Locate the cell with the specified text and output its (X, Y) center coordinate. 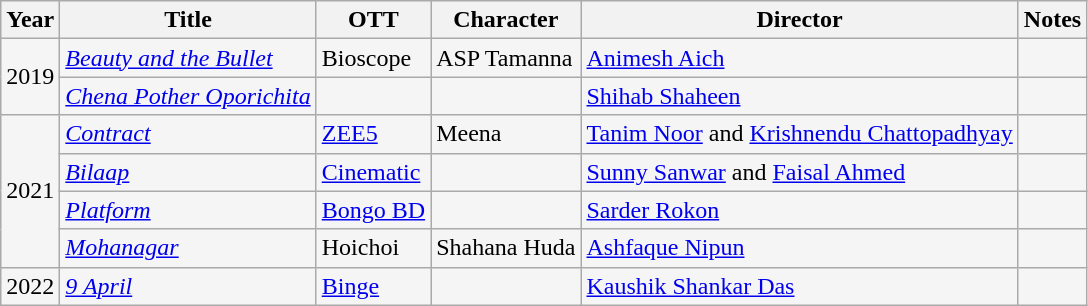
Contract (188, 134)
Animesh Aich (800, 58)
Director (800, 20)
Kaushik Shankar Das (800, 286)
Year (30, 20)
Meena (506, 134)
Platform (188, 210)
Shahana Huda (506, 248)
ASP Tamanna (506, 58)
ZEE5 (373, 134)
2019 (30, 77)
Character (506, 20)
Notes (1052, 20)
Cinematic (373, 172)
Beauty and the Bullet (188, 58)
Sarder Rokon (800, 210)
Hoichoi (373, 248)
Mohanagar (188, 248)
Chena Pother Oporichita (188, 96)
Bongo BD (373, 210)
Binge (373, 286)
Sunny Sanwar and Faisal Ahmed (800, 172)
Title (188, 20)
OTT (373, 20)
Bilaap (188, 172)
Bioscope (373, 58)
9 April (188, 286)
Ashfaque Nipun (800, 248)
2021 (30, 191)
2022 (30, 286)
Shihab Shaheen (800, 96)
Tanim Noor and Krishnendu Chattopadhyay (800, 134)
